Output the [X, Y] coordinate of the center of the cell containing the given text.  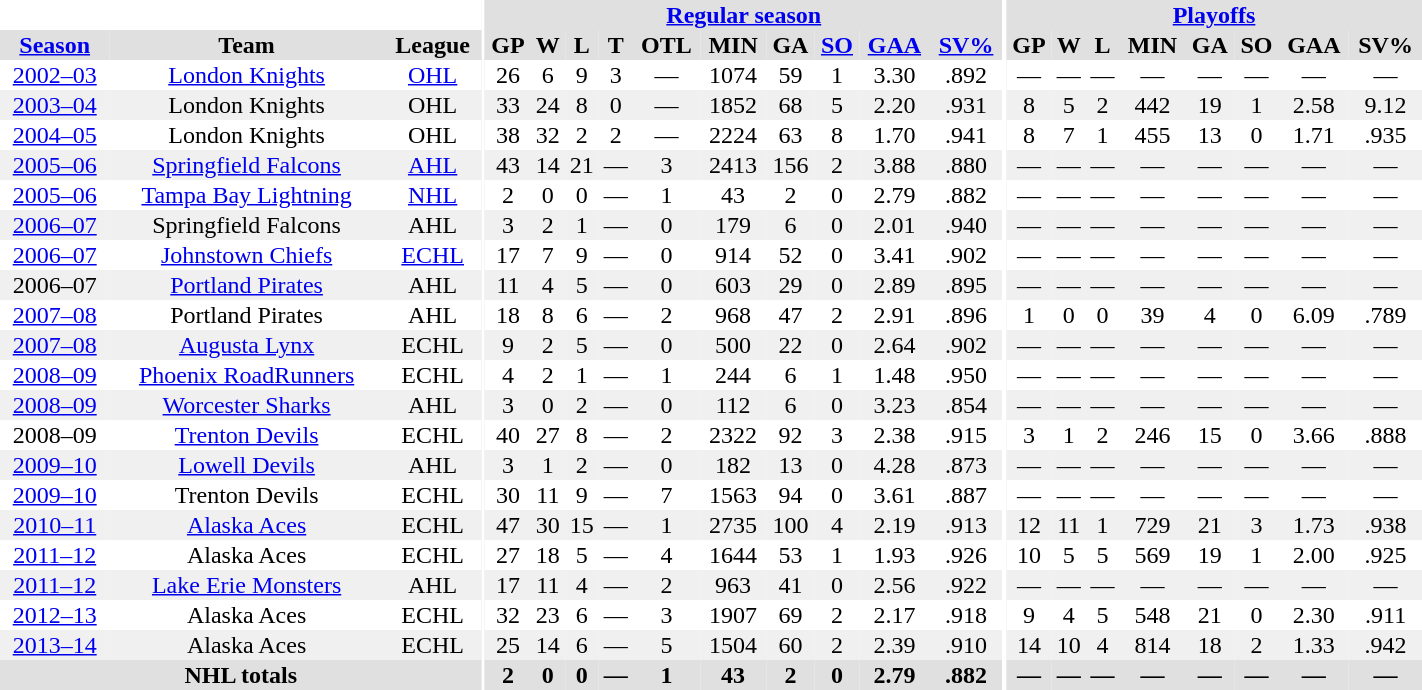
69 [790, 615]
2.38 [894, 435]
Worcester Sharks [246, 405]
OTL [667, 45]
814 [1153, 645]
2224 [733, 135]
914 [733, 255]
.789 [1386, 315]
NHL totals [240, 675]
179 [733, 225]
3.41 [894, 255]
.880 [966, 165]
9.12 [1386, 105]
Season [54, 45]
.911 [1386, 615]
1907 [733, 615]
2.58 [1314, 105]
25 [508, 645]
2002–03 [54, 75]
1644 [733, 555]
2.20 [894, 105]
963 [733, 585]
Lowell Devils [246, 465]
2.56 [894, 585]
29 [790, 285]
.888 [1386, 435]
.925 [1386, 555]
Playoffs [1214, 15]
92 [790, 435]
2.39 [894, 645]
2735 [733, 525]
1.48 [894, 375]
53 [790, 555]
Team [246, 45]
1.33 [1314, 645]
100 [790, 525]
2.91 [894, 315]
2322 [733, 435]
246 [1153, 435]
Augusta Lynx [246, 345]
.887 [966, 495]
.895 [966, 285]
60 [790, 645]
3.88 [894, 165]
603 [733, 285]
Johnstown Chiefs [246, 255]
League [433, 45]
6.09 [1314, 315]
23 [548, 615]
2003–04 [54, 105]
2413 [733, 165]
1.71 [1314, 135]
500 [733, 345]
569 [1153, 555]
.940 [966, 225]
.935 [1386, 135]
156 [790, 165]
2.30 [1314, 615]
22 [790, 345]
.873 [966, 465]
968 [733, 315]
.854 [966, 405]
38 [508, 135]
.892 [966, 75]
63 [790, 135]
.913 [966, 525]
.896 [966, 315]
.915 [966, 435]
.926 [966, 555]
Tampa Bay Lightning [246, 195]
442 [1153, 105]
1.73 [1314, 525]
39 [1153, 315]
.941 [966, 135]
182 [733, 465]
1504 [733, 645]
68 [790, 105]
1.93 [894, 555]
2.17 [894, 615]
2010–11 [54, 525]
2013–14 [54, 645]
24 [548, 105]
.910 [966, 645]
Phoenix RoadRunners [246, 375]
455 [1153, 135]
NHL [433, 195]
2004–05 [54, 135]
.922 [966, 585]
12 [1029, 525]
52 [790, 255]
3.23 [894, 405]
729 [1153, 525]
26 [508, 75]
3.66 [1314, 435]
3.61 [894, 495]
2.00 [1314, 555]
40 [508, 435]
.942 [1386, 645]
33 [508, 105]
Lake Erie Monsters [246, 585]
244 [733, 375]
2.64 [894, 345]
2.19 [894, 525]
112 [733, 405]
59 [790, 75]
2.01 [894, 225]
548 [1153, 615]
1.70 [894, 135]
4.28 [894, 465]
.931 [966, 105]
2.89 [894, 285]
1852 [733, 105]
.918 [966, 615]
T [616, 45]
1074 [733, 75]
.938 [1386, 525]
3.30 [894, 75]
Regular season [744, 15]
94 [790, 495]
2012–13 [54, 615]
41 [790, 585]
.950 [966, 375]
1563 [733, 495]
